Locate the cell with the specified text and output its [X, Y] center coordinate. 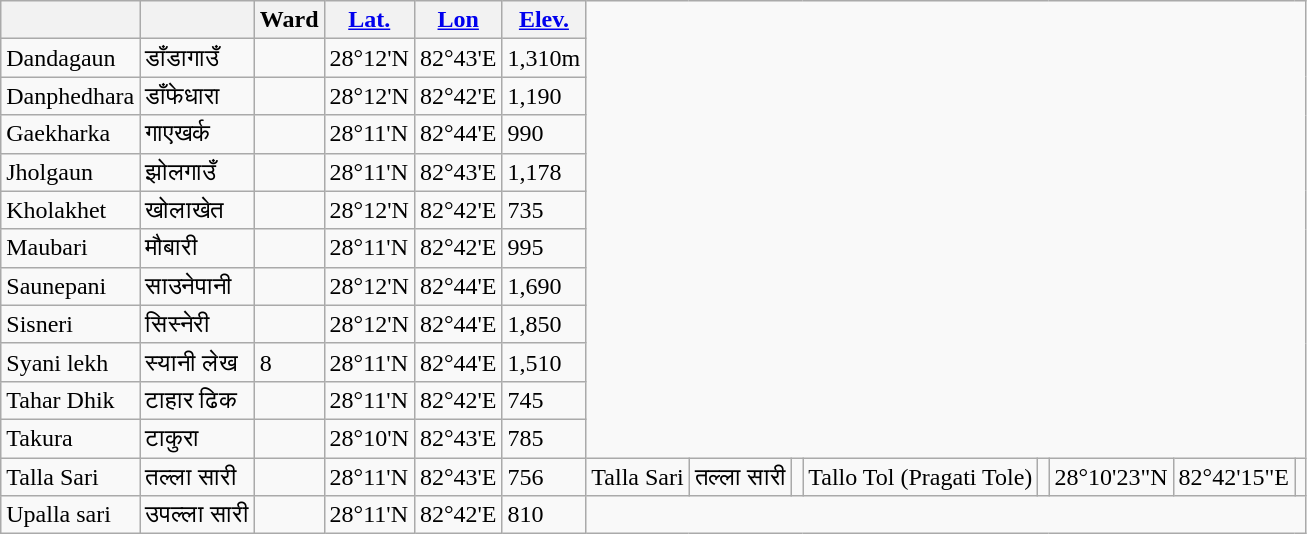
खोलाखेत [198, 210]
745 [544, 400]
Sisneri [70, 324]
स्यानी लेख [198, 362]
टाकुरा [198, 438]
गाएखर्क [198, 134]
Jholgaun [70, 172]
Elev. [544, 20]
810 [544, 515]
28°10'N [369, 438]
Lon [458, 20]
टाहार ढिक [198, 400]
Dandagaun [70, 58]
995 [544, 248]
Maubari [70, 248]
785 [544, 438]
Upalla sari [70, 515]
1,850 [544, 324]
Gaekharka [70, 134]
1,190 [544, 96]
8 [289, 362]
Ward [289, 20]
28°10'23"N [1111, 477]
Tallo Tol (Pragati Tole) [920, 477]
सिस्नेरी [198, 324]
Lat. [369, 20]
1,690 [544, 286]
झोलगाउँ [198, 172]
1,510 [544, 362]
1,178 [544, 172]
Tahar Dhik [70, 400]
735 [544, 210]
उपल्ला सारी [198, 515]
1,310m [544, 58]
Syani lekh [70, 362]
990 [544, 134]
Saunepani [70, 286]
756 [544, 477]
82°42'15"E [1234, 477]
Takura [70, 438]
Kholakhet [70, 210]
Danphedhara [70, 96]
डाँडागाउँ [198, 58]
मौबारी [198, 248]
डाँफेधारा [198, 96]
साउनेपानी [198, 286]
